Locate the cell with the specified text and output its (x, y) center coordinate. 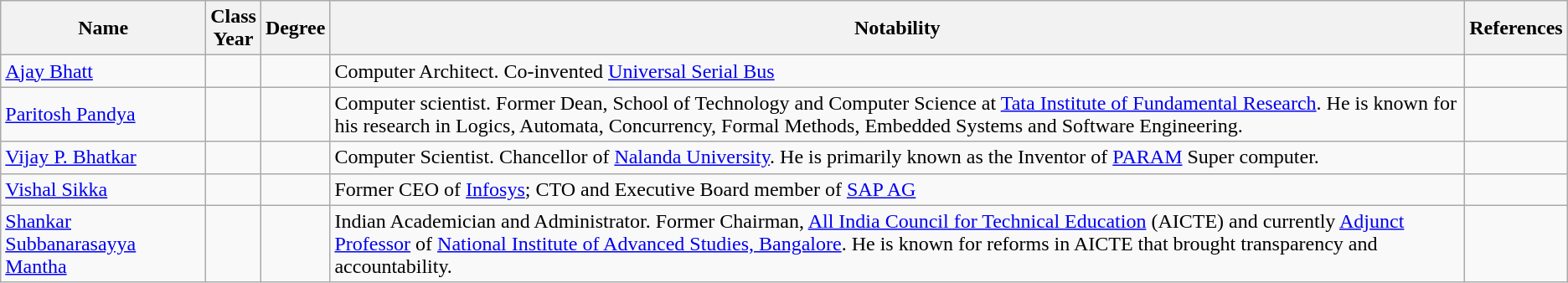
Former CEO of Infosys; CTO and Executive Board member of SAP AG (898, 189)
Computer Scientist. Chancellor of Nalanda University. He is primarily known as the Inventor of PARAM Super computer. (898, 157)
Name (104, 28)
References (1516, 28)
Vijay P. Bhatkar (104, 157)
ClassYear (234, 28)
Degree (295, 28)
Ajay Bhatt (104, 71)
Computer Architect. Co-invented Universal Serial Bus (898, 71)
Vishal Sikka (104, 189)
Notability (898, 28)
Paritosh Pandya (104, 114)
Shankar Subbanarasayya Mantha (104, 244)
